Identify which cell holds the provided text, then report its [x, y] central coordinate. 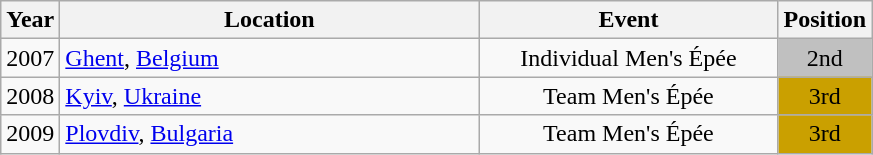
Plovdiv, Bulgaria [270, 134]
Year [30, 20]
Location [270, 20]
Event [628, 20]
2008 [30, 96]
2009 [30, 134]
Kyiv, Ukraine [270, 96]
Position [825, 20]
Individual Men's Épée [628, 58]
Ghent, Belgium [270, 58]
2007 [30, 58]
2nd [825, 58]
